Capture the cell that displays the provided text and extract its [x, y] central coordinate. 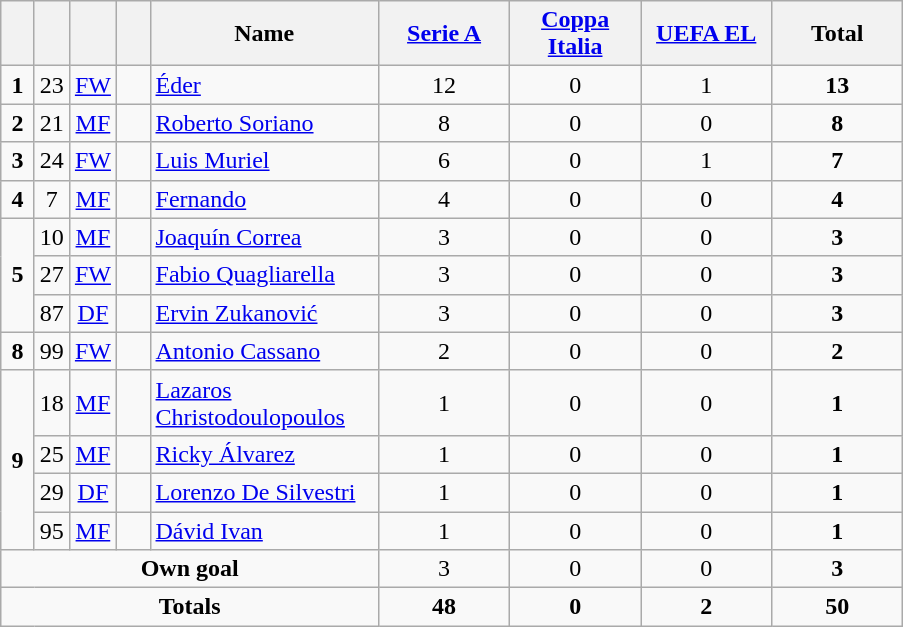
Serie A [444, 34]
13 [838, 85]
Roberto Soriano [264, 123]
18 [52, 402]
50 [838, 607]
Dávid Ivan [264, 531]
Total [838, 34]
Lorenzo De Silvestri [264, 492]
Joaquín Correa [264, 237]
Lazaros Christodoulopoulos [264, 402]
9 [18, 460]
Own goal [190, 569]
6 [444, 161]
5 [18, 275]
24 [52, 161]
21 [52, 123]
48 [444, 607]
Antonio Cassano [264, 351]
25 [52, 454]
Ricky Álvarez [264, 454]
UEFA EL [706, 34]
Fernando [264, 199]
95 [52, 531]
87 [52, 313]
12 [444, 85]
10 [52, 237]
Éder [264, 85]
Name [264, 34]
29 [52, 492]
Totals [190, 607]
Coppa Italia [576, 34]
Luis Muriel [264, 161]
27 [52, 275]
Fabio Quagliarella [264, 275]
Ervin Zukanović [264, 313]
99 [52, 351]
23 [52, 85]
